Scan for the cell matching the given text and deliver its (X, Y) coordinate at center. 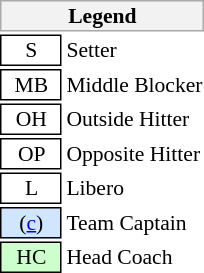
Libero (134, 188)
MB (32, 85)
OP (32, 154)
(c) (32, 223)
Middle Blocker (134, 85)
S (32, 50)
OH (32, 120)
L (32, 188)
Setter (134, 50)
Opposite Hitter (134, 154)
Outside Hitter (134, 120)
Team Captain (134, 223)
Legend (102, 16)
